Pinpoint the cell where the given text exists, returning its [x, y] midpoint coordinate. 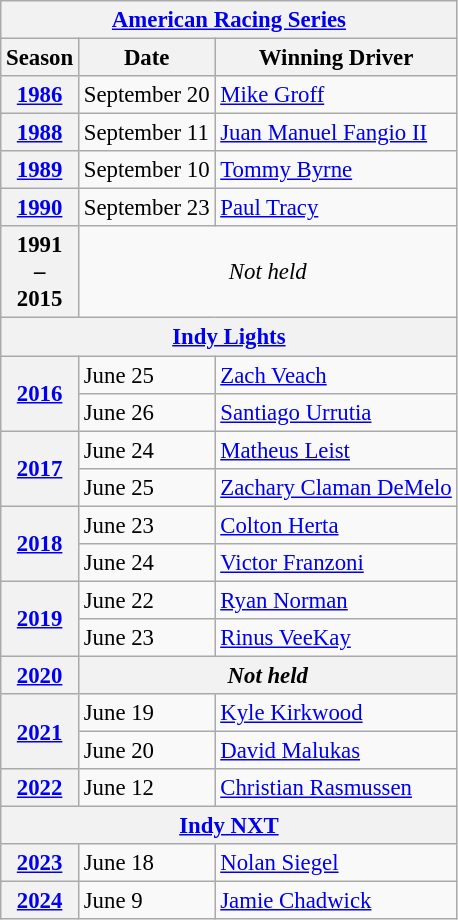
2022 [40, 788]
1991–2015 [40, 272]
2021 [40, 732]
Zach Veach [336, 375]
Indy NXT [229, 826]
June 12 [146, 788]
Zachary Claman DeMelo [336, 487]
June 18 [146, 863]
Nolan Siegel [336, 863]
2019 [40, 618]
June 26 [146, 412]
September 11 [146, 133]
Christian Rasmussen [336, 788]
Paul Tracy [336, 208]
Santiago Urrutia [336, 412]
1986 [40, 95]
Colton Herta [336, 525]
2018 [40, 544]
2016 [40, 394]
2020 [40, 675]
Matheus Leist [336, 450]
American Racing Series [229, 20]
1990 [40, 208]
Rinus VeeKay [336, 638]
Victor Franzoni [336, 563]
1989 [40, 170]
Season [40, 58]
Kyle Kirkwood [336, 713]
David Malukas [336, 751]
June 9 [146, 901]
Indy Lights [229, 337]
September 10 [146, 170]
September 20 [146, 95]
Tommy Byrne [336, 170]
Juan Manuel Fangio II [336, 133]
2023 [40, 863]
1988 [40, 133]
Winning Driver [336, 58]
2024 [40, 901]
June 22 [146, 600]
Mike Groff [336, 95]
September 23 [146, 208]
June 19 [146, 713]
Date [146, 58]
Jamie Chadwick [336, 901]
June 20 [146, 751]
2017 [40, 468]
Ryan Norman [336, 600]
